Output the [X, Y] coordinate of the center of the cell containing the given text.  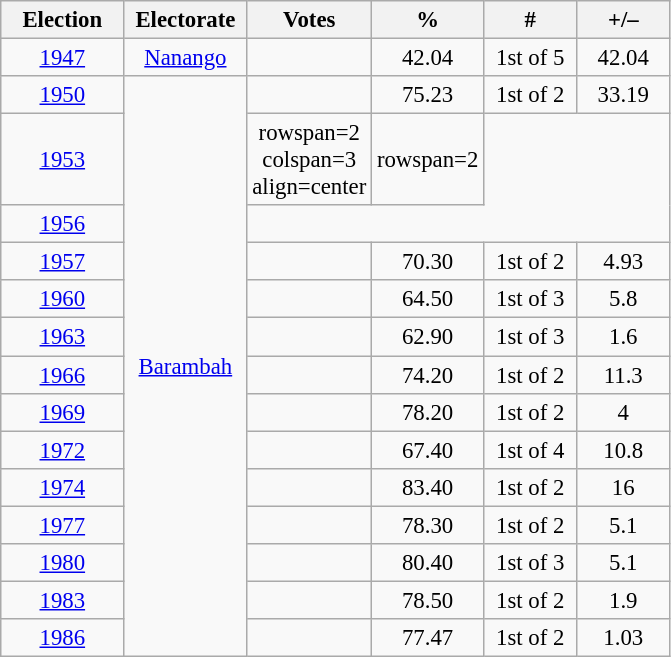
1st of 5 [530, 58]
+/– [624, 20]
80.40 [428, 563]
67.40 [428, 450]
1972 [62, 450]
1.6 [624, 337]
1.9 [624, 600]
rowspan=2 colspan=3 align=center [310, 160]
4 [624, 412]
10.8 [624, 450]
1966 [62, 375]
83.40 [428, 487]
1st of 4 [530, 450]
78.20 [428, 412]
1947 [62, 58]
1963 [62, 337]
1977 [62, 525]
rowspan=2 [428, 160]
1957 [62, 262]
78.50 [428, 600]
Electorate [186, 20]
1960 [62, 299]
33.19 [624, 95]
4.93 [624, 262]
64.50 [428, 299]
1969 [62, 412]
1986 [62, 638]
74.20 [428, 375]
78.30 [428, 525]
70.30 [428, 262]
1950 [62, 95]
1983 [62, 600]
11.3 [624, 375]
1956 [62, 224]
% [428, 20]
# [530, 20]
1953 [62, 160]
16 [624, 487]
1980 [62, 563]
1974 [62, 487]
Barambah [186, 366]
77.47 [428, 638]
75.23 [428, 95]
Election [62, 20]
Nanango [186, 58]
Votes [310, 20]
1.03 [624, 638]
62.90 [428, 337]
5.8 [624, 299]
